Pinpoint the cell where the given text exists, returning its [X, Y] midpoint coordinate. 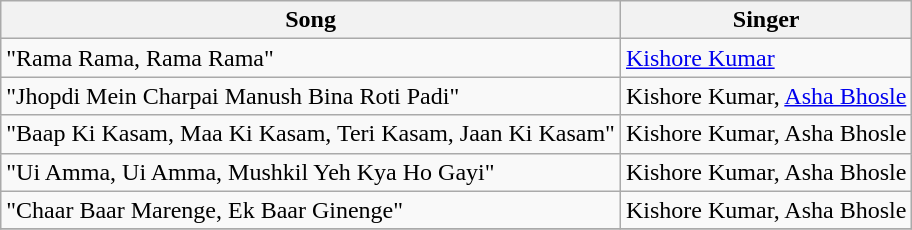
"Jhopdi Mein Charpai Manush Bina Roti Padi" [311, 96]
Singer [766, 20]
"Rama Rama, Rama Rama" [311, 58]
"Baap Ki Kasam, Maa Ki Kasam, Teri Kasam, Jaan Ki Kasam" [311, 134]
Kishore Kumar [766, 58]
Song [311, 20]
"Ui Amma, Ui Amma, Mushkil Yeh Kya Ho Gayi" [311, 172]
"Chaar Baar Marenge, Ek Baar Ginenge" [311, 210]
